Output the (x, y) coordinate of the center of the cell containing the given text.  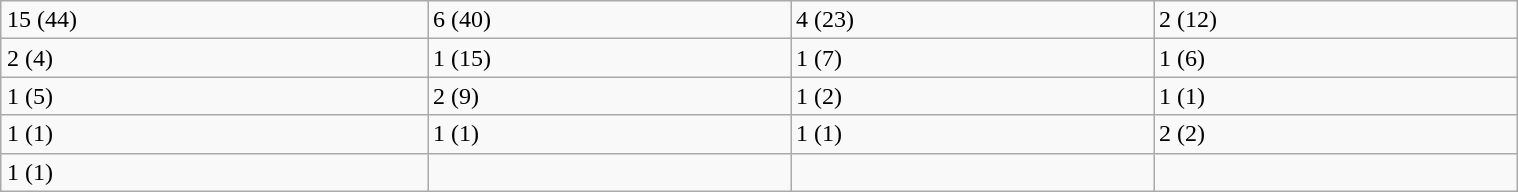
2 (4) (214, 58)
2 (12) (1336, 20)
2 (9) (610, 96)
1 (7) (972, 58)
1 (15) (610, 58)
1 (2) (972, 96)
6 (40) (610, 20)
2 (2) (1336, 134)
4 (23) (972, 20)
1 (5) (214, 96)
1 (6) (1336, 58)
15 (44) (214, 20)
